Capture the cell that displays the provided text and extract its (X, Y) central coordinate. 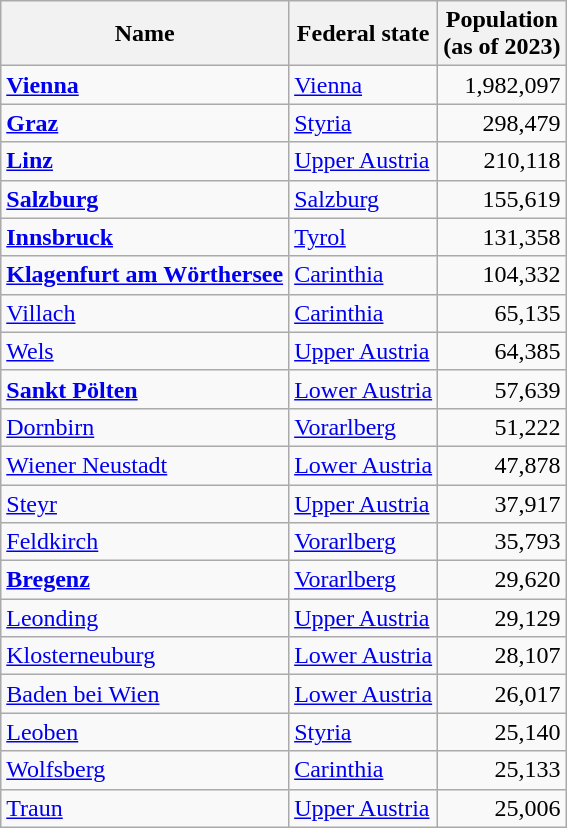
Wolfsberg (145, 770)
Federal state (364, 34)
28,107 (502, 656)
37,917 (502, 503)
Tyrol (364, 237)
Linz (145, 161)
Wiener Neustadt (145, 465)
131,358 (502, 237)
Villach (145, 313)
Bregenz (145, 580)
Traun (145, 808)
35,793 (502, 542)
47,878 (502, 465)
51,222 (502, 427)
65,135 (502, 313)
1,982,097 (502, 85)
25,006 (502, 808)
29,620 (502, 580)
Population(as of 2023) (502, 34)
298,479 (502, 123)
25,133 (502, 770)
Klosterneuburg (145, 656)
104,332 (502, 275)
Graz (145, 123)
Wels (145, 351)
Steyr (145, 503)
57,639 (502, 389)
Innsbruck (145, 237)
Klagenfurt am Wörthersee (145, 275)
Name (145, 34)
Feldkirch (145, 542)
Baden bei Wien (145, 694)
26,017 (502, 694)
Leonding (145, 618)
155,619 (502, 199)
25,140 (502, 732)
64,385 (502, 351)
210,118 (502, 161)
Leoben (145, 732)
Dornbirn (145, 427)
Sankt Pölten (145, 389)
29,129 (502, 618)
